Scan for the cell matching the given text and deliver its [x, y] coordinate at center. 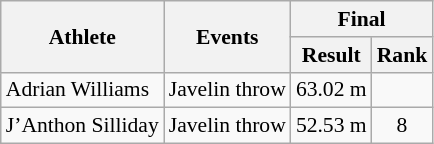
Athlete [82, 36]
8 [402, 126]
63.02 m [332, 90]
Final [362, 19]
52.53 m [332, 126]
Result [332, 55]
J’Anthon Silliday [82, 126]
Rank [402, 55]
Events [228, 36]
Adrian Williams [82, 90]
